Detect which cell encompasses the target text, then output its [x, y] center coordinate. 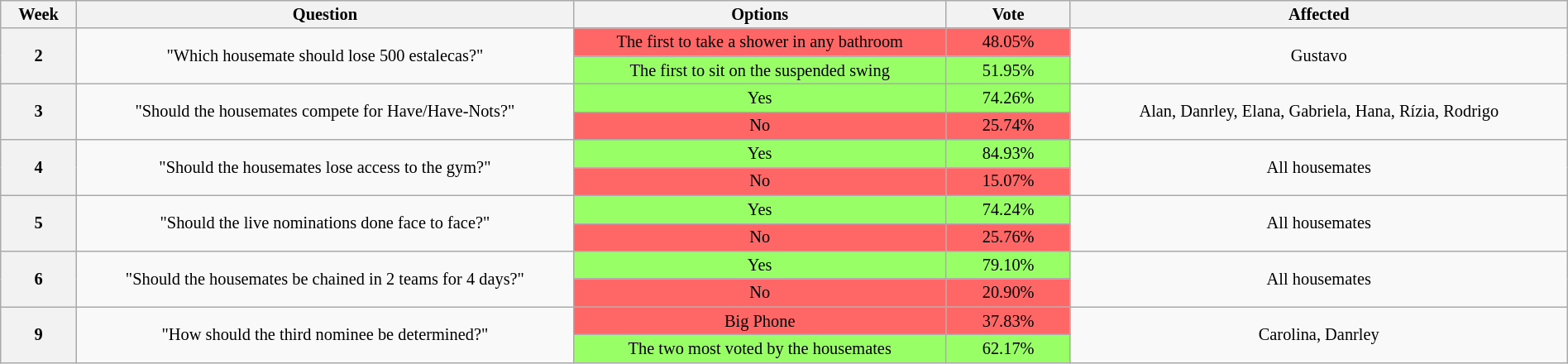
"Should the housemates be chained in 2 teams for 4 days?" [324, 278]
The first to take a shower in any bathroom [759, 42]
The first to sit on the suspended swing [759, 70]
37.83% [1008, 321]
Carolina, Danrley [1318, 334]
"Should the housemates lose access to the gym?" [324, 167]
5 [39, 223]
9 [39, 334]
3 [39, 111]
4 [39, 167]
"Should the housemates compete for Have/Have-Nots?" [324, 111]
Alan, Danrley, Elana, Gabriela, Hana, Rízia, Rodrigo [1318, 111]
15.07% [1008, 181]
25.76% [1008, 237]
20.90% [1008, 293]
Gustavo [1318, 56]
Week [39, 14]
Vote [1008, 14]
51.95% [1008, 70]
"Which housemate should lose 500 estalecas?" [324, 56]
79.10% [1008, 265]
Question [324, 14]
"Should the live nominations done face to face?" [324, 223]
48.05% [1008, 42]
84.93% [1008, 154]
The two most voted by the housemates [759, 348]
Big Phone [759, 321]
62.17% [1008, 348]
74.24% [1008, 209]
Affected [1318, 14]
"How should the third nominee be determined?" [324, 334]
25.74% [1008, 126]
6 [39, 278]
Options [759, 14]
74.26% [1008, 98]
2 [39, 56]
